Capture the cell that displays the provided text and extract its [X, Y] central coordinate. 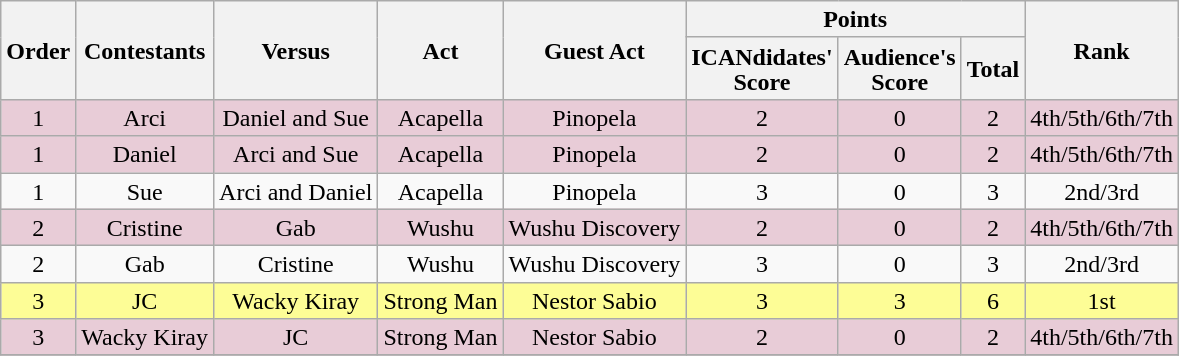
Versus [296, 50]
Total [993, 68]
Order [38, 50]
Points [856, 20]
Daniel [145, 154]
Contestants [145, 50]
Act [440, 50]
Sue [145, 190]
ICANdidates'Score [762, 68]
Rank [1102, 50]
Arci [145, 118]
Audience'sScore [900, 68]
6 [993, 300]
Daniel and Sue [296, 118]
Guest Act [594, 50]
Arci and Sue [296, 154]
1st [1102, 300]
Arci and Daniel [296, 190]
